Search for the cell housing the specified text and yield its [X, Y] center coordinate. 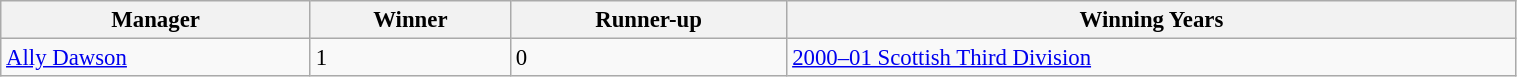
1 [410, 58]
2000–01 Scottish Third Division [1152, 58]
Winner [410, 20]
Runner-up [648, 20]
Winning Years [1152, 20]
Manager [156, 20]
0 [648, 58]
Ally Dawson [156, 58]
